Return the (X, Y) coordinate for the center point of the cell that contains the specified text.  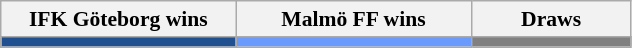
Malmö FF wins (354, 19)
Draws (551, 19)
IFK Göteborg wins (118, 19)
